Return (X, Y) of the center of cell containing provided text 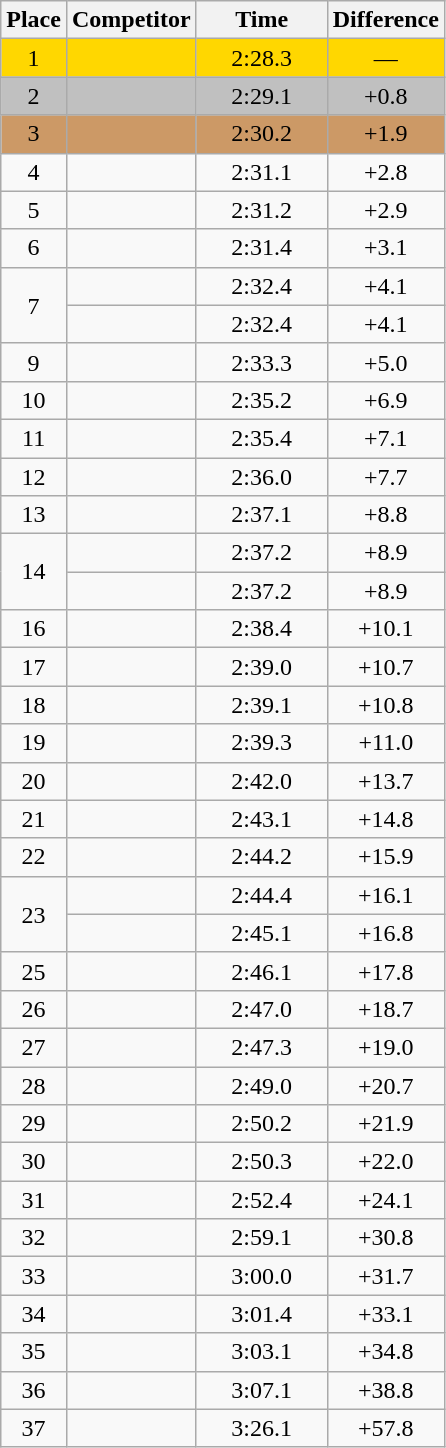
2:52.4 (262, 1200)
2:47.0 (262, 1009)
26 (34, 1009)
+7.7 (386, 477)
+10.1 (386, 629)
+2.8 (386, 172)
+18.7 (386, 1009)
3:01.4 (262, 1314)
4 (34, 172)
1 (34, 58)
18 (34, 705)
+38.8 (386, 1390)
9 (34, 362)
+16.1 (386, 895)
2:33.3 (262, 362)
14 (34, 572)
3:00.0 (262, 1276)
+33.1 (386, 1314)
2:35.4 (262, 438)
2:50.3 (262, 1162)
2:44.4 (262, 895)
Place (34, 20)
2:28.3 (262, 58)
2:39.0 (262, 667)
+13.7 (386, 781)
21 (34, 819)
+30.8 (386, 1238)
+10.8 (386, 705)
+20.7 (386, 1085)
2:49.0 (262, 1085)
27 (34, 1047)
+7.1 (386, 438)
+21.9 (386, 1124)
+1.9 (386, 134)
+3.1 (386, 248)
32 (34, 1238)
2:42.0 (262, 781)
+57.8 (386, 1428)
31 (34, 1200)
— (386, 58)
+17.8 (386, 971)
2:39.1 (262, 705)
16 (34, 629)
Time (262, 20)
12 (34, 477)
+14.8 (386, 819)
2:35.2 (262, 400)
Difference (386, 20)
35 (34, 1352)
13 (34, 515)
3 (34, 134)
2:31.1 (262, 172)
17 (34, 667)
2:46.1 (262, 971)
Competitor (131, 20)
19 (34, 743)
20 (34, 781)
10 (34, 400)
23 (34, 914)
+0.8 (386, 96)
5 (34, 210)
+16.8 (386, 933)
2:29.1 (262, 96)
11 (34, 438)
2:31.4 (262, 248)
+19.0 (386, 1047)
+6.9 (386, 400)
25 (34, 971)
+8.8 (386, 515)
2:59.1 (262, 1238)
2:31.2 (262, 210)
+15.9 (386, 857)
2:43.1 (262, 819)
2:45.1 (262, 933)
33 (34, 1276)
2:39.3 (262, 743)
36 (34, 1390)
37 (34, 1428)
+2.9 (386, 210)
3:07.1 (262, 1390)
6 (34, 248)
2:37.1 (262, 515)
2:36.0 (262, 477)
2 (34, 96)
29 (34, 1124)
22 (34, 857)
2:38.4 (262, 629)
+22.0 (386, 1162)
+31.7 (386, 1276)
34 (34, 1314)
2:30.2 (262, 134)
3:26.1 (262, 1428)
2:50.2 (262, 1124)
3:03.1 (262, 1352)
7 (34, 305)
+11.0 (386, 743)
28 (34, 1085)
+10.7 (386, 667)
2:47.3 (262, 1047)
2:44.2 (262, 857)
+5.0 (386, 362)
30 (34, 1162)
+24.1 (386, 1200)
+34.8 (386, 1352)
